Scan for the cell matching the given text and deliver its (x, y) coordinate at center. 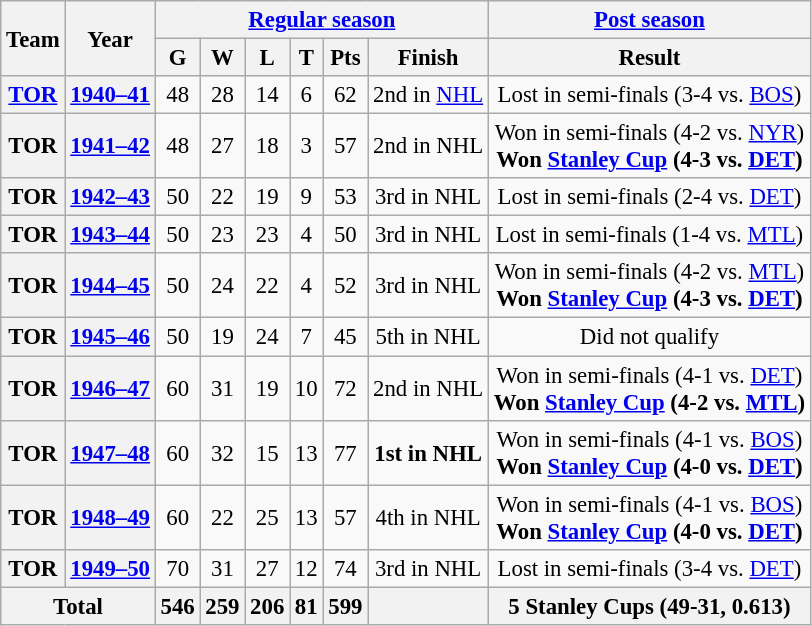
Pts (346, 58)
77 (346, 452)
1949–50 (110, 568)
12 (306, 568)
62 (346, 95)
1940–41 (110, 95)
Regular season (322, 20)
32 (222, 452)
Lost in semi-finals (2-4 vs. DET) (649, 197)
1942–43 (110, 197)
Did not qualify (649, 337)
259 (222, 606)
1941–42 (110, 146)
25 (268, 518)
Year (110, 38)
W (222, 58)
74 (346, 568)
Post season (649, 20)
45 (346, 337)
1947–48 (110, 452)
Lost in semi-finals (1-4 vs. MTL) (649, 235)
52 (346, 286)
28 (222, 95)
G (178, 58)
546 (178, 606)
3 (306, 146)
Won in semi-finals (4-2 vs. NYR) Won Stanley Cup (4-3 vs. DET) (649, 146)
18 (268, 146)
1944–45 (110, 286)
Won in semi-finals (4-1 vs. DET) Won Stanley Cup (4-2 vs. MTL) (649, 388)
81 (306, 606)
5th in NHL (428, 337)
6 (306, 95)
1946–47 (110, 388)
T (306, 58)
L (268, 58)
Finish (428, 58)
5 Stanley Cups (49-31, 0.613) (649, 606)
1st in NHL (428, 452)
15 (268, 452)
53 (346, 197)
206 (268, 606)
9 (306, 197)
1945–46 (110, 337)
7 (306, 337)
4th in NHL (428, 518)
72 (346, 388)
70 (178, 568)
Result (649, 58)
1943–44 (110, 235)
14 (268, 95)
Total (78, 606)
10 (306, 388)
Lost in semi-finals (3-4 vs. BOS) (649, 95)
599 (346, 606)
Lost in semi-finals (3-4 vs. DET) (649, 568)
Team (33, 38)
Won in semi-finals (4-2 vs. MTL) Won Stanley Cup (4-3 vs. DET) (649, 286)
1948–49 (110, 518)
